Pinpoint the cell where the given text exists, returning its [X, Y] midpoint coordinate. 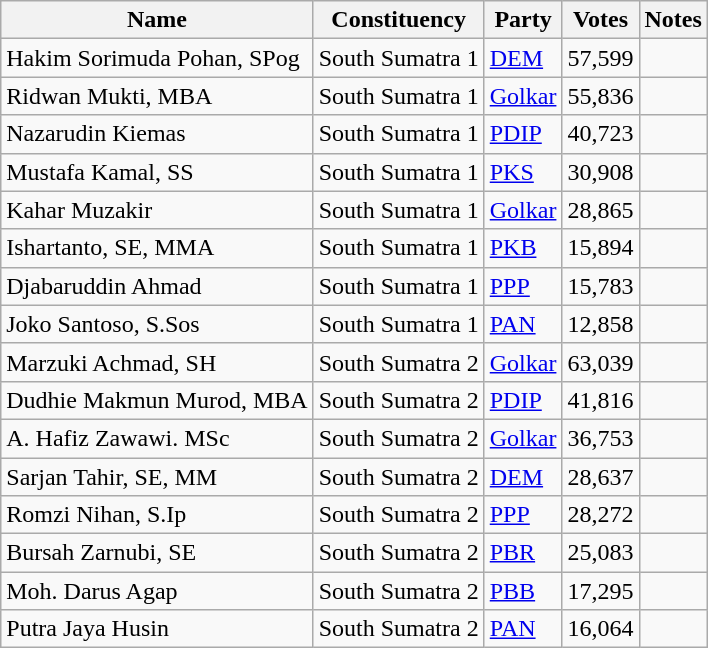
Hakim Sorimuda Pohan, SPog [157, 58]
17,295 [600, 591]
Sarjan Tahir, SE, MM [157, 477]
41,816 [600, 400]
A. Hafiz Zawawi. MSc [157, 438]
Nazarudin Kiemas [157, 134]
40,723 [600, 134]
15,894 [600, 248]
Ishartanto, SE, MMA [157, 248]
Ridwan Mukti, MBA [157, 96]
Dudhie Makmun Murod, MBA [157, 400]
Kahar Muzakir [157, 210]
Name [157, 20]
12,858 [600, 324]
Putra Jaya Husin [157, 629]
30,908 [600, 172]
15,783 [600, 286]
Marzuki Achmad, SH [157, 362]
PBB [523, 591]
PKB [523, 248]
Romzi Nihan, S.Ip [157, 515]
57,599 [600, 58]
Moh. Darus Agap [157, 591]
63,039 [600, 362]
36,753 [600, 438]
PKS [523, 172]
Constituency [398, 20]
Bursah Zarnubi, SE [157, 553]
Party [523, 20]
16,064 [600, 629]
Votes [600, 20]
Notes [673, 20]
28,865 [600, 210]
PBR [523, 553]
55,836 [600, 96]
Djabaruddin Ahmad [157, 286]
Mustafa Kamal, SS [157, 172]
Joko Santoso, S.Sos [157, 324]
28,272 [600, 515]
28,637 [600, 477]
25,083 [600, 553]
